Find where the given text appears and provide that cell's center as (x, y) coordinate. 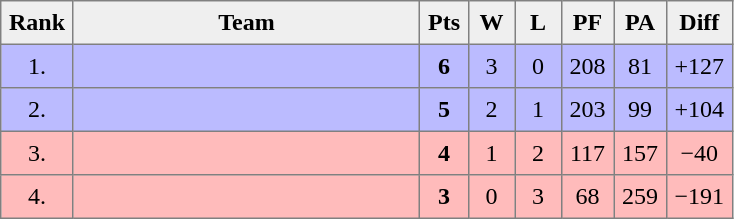
4. (38, 197)
68 (587, 197)
+104 (699, 110)
6 (444, 66)
Diff (699, 23)
−40 (699, 153)
PA (640, 23)
5 (444, 110)
+127 (699, 66)
1. (38, 66)
Pts (444, 23)
Team (246, 23)
−191 (699, 197)
2. (38, 110)
4 (444, 153)
99 (640, 110)
117 (587, 153)
208 (587, 66)
PF (587, 23)
L (538, 23)
W (491, 23)
3. (38, 153)
157 (640, 153)
203 (587, 110)
259 (640, 197)
81 (640, 66)
Rank (38, 23)
